Scan for the cell matching the given text and deliver its [x, y] coordinate at center. 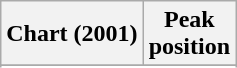
Chart (2001) [72, 34]
Peakposition [189, 34]
